Identify which cell holds the provided text, then report its [x, y] central coordinate. 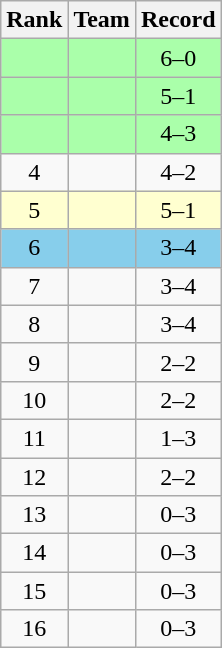
12 [34, 477]
7 [34, 286]
16 [34, 629]
5 [34, 210]
9 [34, 362]
Team [102, 20]
1–3 [178, 438]
6–0 [178, 58]
8 [34, 324]
14 [34, 553]
13 [34, 515]
4–2 [178, 172]
6 [34, 248]
15 [34, 591]
4–3 [178, 134]
10 [34, 400]
Record [178, 20]
4 [34, 172]
11 [34, 438]
Rank [34, 20]
